Find where the given text appears and provide that cell's center as [x, y] coordinate. 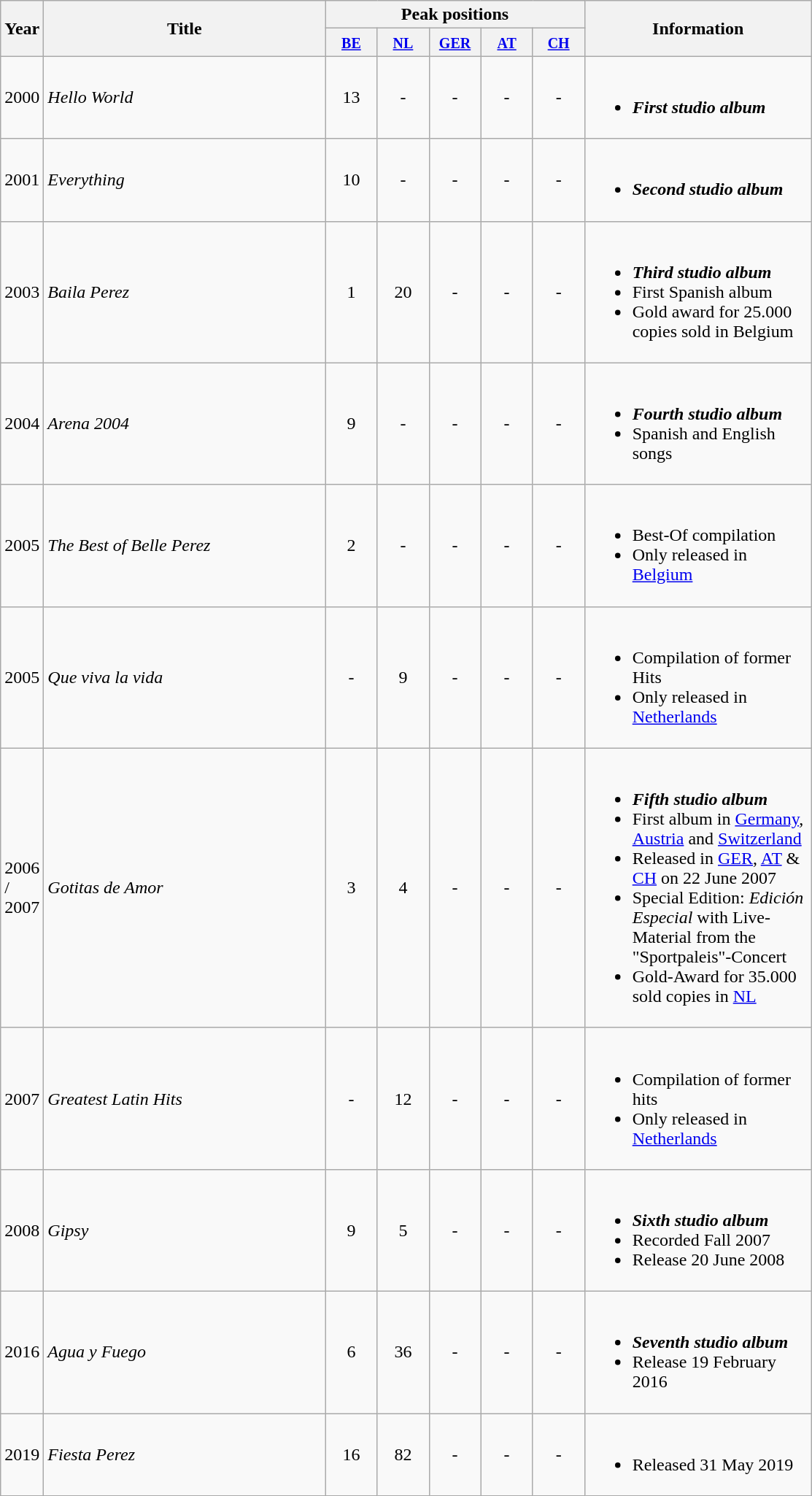
36 [403, 1352]
Year [22, 28]
2016 [22, 1352]
82 [403, 1454]
Agua y Fuego [185, 1352]
Compilation of former hitsOnly released in Netherlands [697, 1098]
5 [403, 1230]
Peak positions [455, 15]
First studio album [697, 98]
20 [403, 292]
Arena 2004 [185, 423]
Third studio albumFirst Spanish albumGold award for 25.000 copies sold in Belgium [697, 292]
16 [352, 1454]
2008 [22, 1230]
BE [352, 42]
Released 31 May 2019 [697, 1454]
Sixth studio albumRecorded Fall 2007Release 20 June 2008 [697, 1230]
Compilation of former HitsOnly released in Netherlands [697, 677]
Information [697, 28]
2 [352, 546]
2004 [22, 423]
Second studio album [697, 180]
AT [506, 42]
Fourth studio albumSpanish and English songs [697, 423]
2001 [22, 180]
Seventh studio albumRelease 19 February 2016 [697, 1352]
NL [403, 42]
Everything [185, 180]
12 [403, 1098]
3 [352, 887]
2000 [22, 98]
6 [352, 1352]
Hello World [185, 98]
2007 [22, 1098]
Best-Of compilationOnly released in Belgium [697, 546]
2019 [22, 1454]
Fiesta Perez [185, 1454]
1 [352, 292]
2006 / 2007 [22, 887]
Baila Perez [185, 292]
Greatest Latin Hits [185, 1098]
Gotitas de Amor [185, 887]
GER [455, 42]
13 [352, 98]
Que viva la vida [185, 677]
Gipsy [185, 1230]
4 [403, 887]
CH [559, 42]
10 [352, 180]
Title [185, 28]
2003 [22, 292]
The Best of Belle Perez [185, 546]
